Detect which cell encompasses the target text, then output its (X, Y) center coordinate. 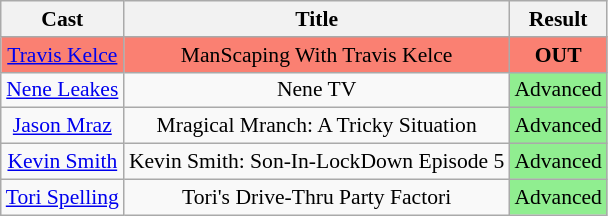
Title (316, 19)
Tori's Drive-Thru Party Factori (316, 197)
Travis Kelce (62, 55)
Tori Spelling (62, 197)
OUT (558, 55)
Nene TV (316, 90)
Mragical Mranch: A Tricky Situation (316, 126)
Jason Mraz (62, 126)
Cast (62, 19)
Kevin Smith: Son-In-LockDown Episode 5 (316, 162)
Result (558, 19)
Kevin Smith (62, 162)
Nene Leakes (62, 90)
ManScaping With Travis Kelce (316, 55)
